Scan for the cell matching the given text and deliver its [X, Y] coordinate at center. 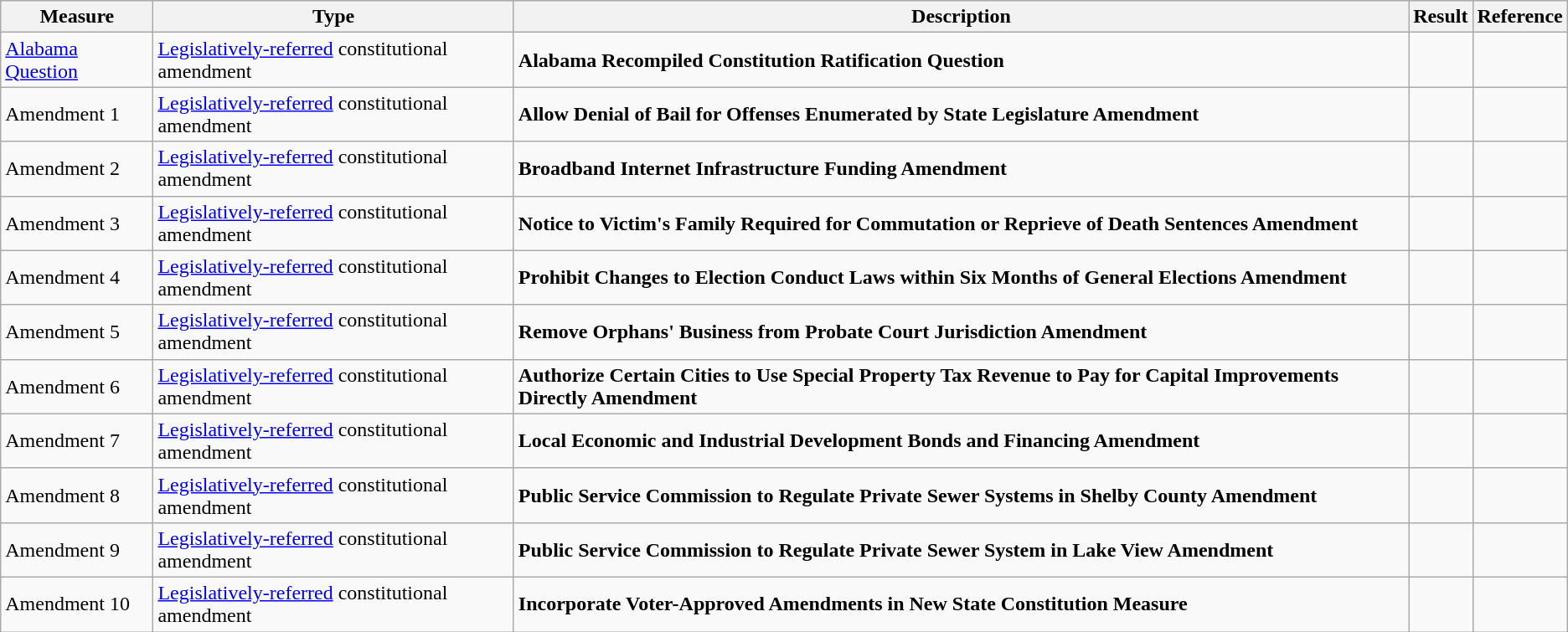
Measure [77, 17]
Type [333, 17]
Remove Orphans' Business from Probate Court Jurisdiction Amendment [961, 331]
Amendment 10 [77, 604]
Amendment 9 [77, 549]
Public Service Commission to Regulate Private Sewer System in Lake View Amendment [961, 549]
Alabama Recompiled Constitution Ratification Question [961, 60]
Amendment 7 [77, 440]
Local Economic and Industrial Development Bonds and Financing Amendment [961, 440]
Authorize Certain Cities to Use Special Property Tax Revenue to Pay for Capital Improvements Directly Amendment [961, 387]
Incorporate Voter-Approved Amendments in New State Constitution Measure [961, 604]
Alabama Question [77, 60]
Reference [1519, 17]
Amendment 2 [77, 169]
Prohibit Changes to Election Conduct Laws within Six Months of General Elections Amendment [961, 278]
Public Service Commission to Regulate Private Sewer Systems in Shelby County Amendment [961, 496]
Description [961, 17]
Amendment 3 [77, 223]
Amendment 8 [77, 496]
Amendment 6 [77, 387]
Amendment 1 [77, 114]
Result [1441, 17]
Broadband Internet Infrastructure Funding Amendment [961, 169]
Allow Denial of Bail for Offenses Enumerated by State Legislature Amendment [961, 114]
Amendment 5 [77, 331]
Notice to Victim's Family Required for Commutation or Reprieve of Death Sentences Amendment [961, 223]
Amendment 4 [77, 278]
